Provide the (X, Y) coordinate of the cell's center where the given text is located.  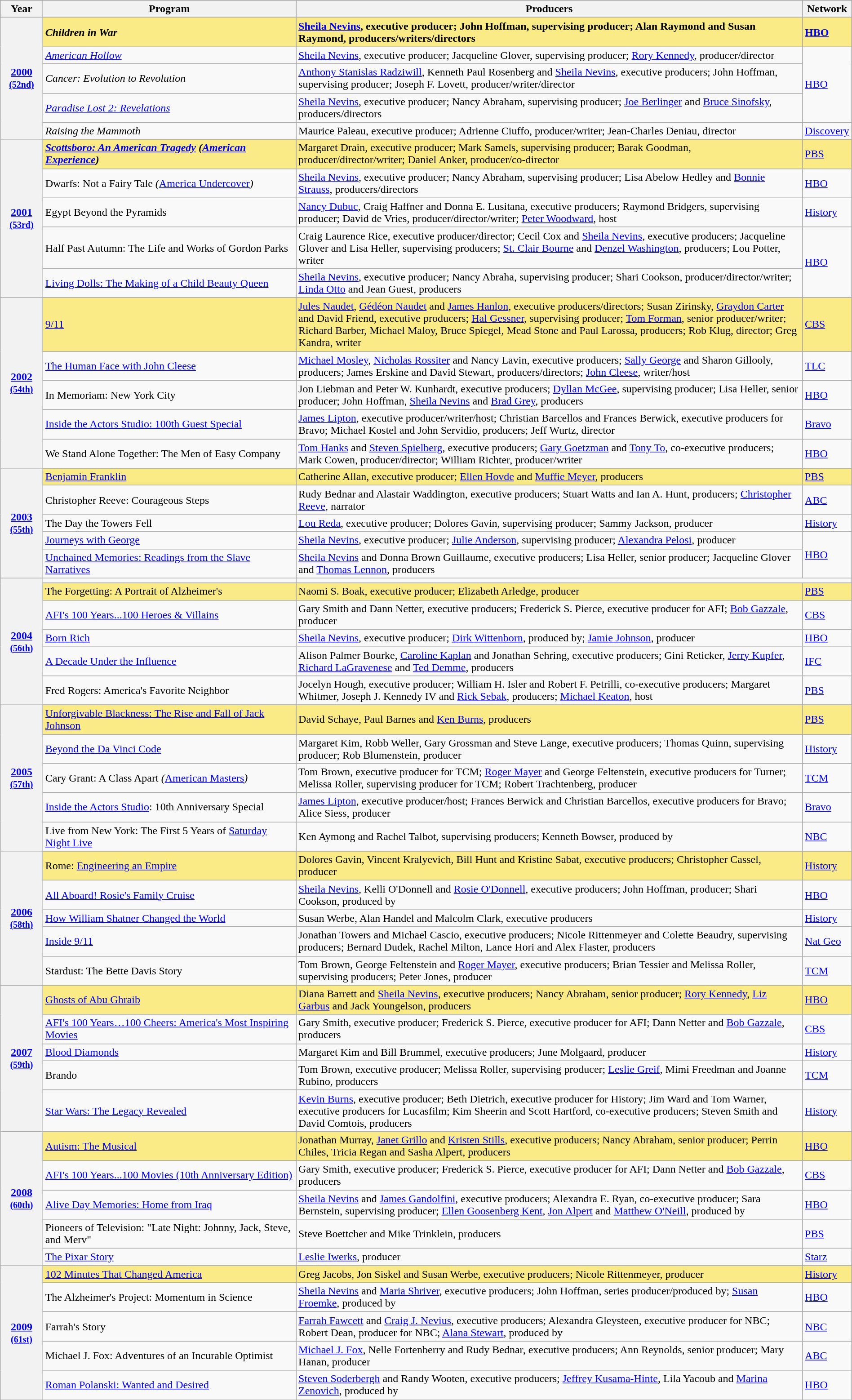
Unchained Memories: Readings from the Slave Narratives (169, 564)
Egypt Beyond the Pyramids (169, 212)
Greg Jacobs, Jon Siskel and Susan Werbe, executive producers; Nicole Rittenmeyer, producer (549, 1274)
9/11 (169, 324)
Year (22, 9)
Michael J. Fox: Adventures of an Incurable Optimist (169, 1356)
Inside the Actors Studio: 10th Anniversary Special (169, 807)
Blood Diamonds (169, 1052)
Alive Day Memories: Home from Iraq (169, 1204)
Sheila Nevins, executive producer; Nancy Abraha, supervising producer; Shari Cookson, producer/director/writer; Linda Otto and Jean Guest, producers (549, 283)
2006(58th) (22, 918)
2003(55th) (22, 523)
Network (827, 9)
Cary Grant: A Class Apart (American Masters) (169, 778)
Inside 9/11 (169, 941)
TLC (827, 366)
Raising the Mammoth (169, 131)
Live from New York: The First 5 Years of Saturday Night Live (169, 837)
102 Minutes That Changed America (169, 1274)
Diana Barrett and Sheila Nevins, executive producers; Nancy Abraham, senior producer; Rory Kennedy, Liz Garbus and Jack Youngelson, producers (549, 1000)
Sheila Nevins and Maria Shriver, executive producers; John Hoffman, series producer/produced by; Susan Froemke, produced by (549, 1297)
All Aboard! Rosie's Family Cruise (169, 895)
AFI's 100 Years…100 Cheers: America's Most Inspiring Movies (169, 1029)
Sheila Nevins, executive producer; John Hoffman, supervising producer; Alan Raymond and Susan Raymond, producers/writers/directors (549, 32)
Margaret Kim, Robb Weller, Gary Grossman and Steve Lange, executive producers; Thomas Quinn, supervising producer; Rob Blumenstein, producer (549, 749)
Christopher Reeve: Courageous Steps (169, 500)
AFI's 100 Years...100 Heroes & Villains (169, 615)
2008(60th) (22, 1198)
2009(61st) (22, 1333)
American Hollow (169, 55)
Catherine Allan, executive producer; Ellen Hovde and Muffie Meyer, producers (549, 477)
Half Past Autumn: The Life and Works of Gordon Parks (169, 248)
2004(56th) (22, 641)
Born Rich (169, 638)
Star Wars: The Legacy Revealed (169, 1111)
Sheila Nevins, executive producer; Jacqueline Glover, supervising producer; Rory Kennedy, producer/director (549, 55)
Brando (169, 1075)
Ken Aymong and Rachel Talbot, supervising producers; Kenneth Bowser, produced by (549, 837)
The Pixar Story (169, 1257)
Inside the Actors Studio: 100th Guest Special (169, 424)
Sheila Nevins, executive producer; Nancy Abraham, supervising producer; Lisa Abelow Hedley and Bonnie Strauss, producers/directors (549, 183)
In Memoriam: New York City (169, 396)
Producers (549, 9)
2007(59th) (22, 1058)
Rudy Bednar and Alastair Waddington, executive producers; Stuart Watts and Ian A. Hunt, producers; Christopher Reeve, narrator (549, 500)
Leslie Iwerks, producer (549, 1257)
Sheila Nevins, executive producer; Nancy Abraham, supervising producer; Joe Berlinger and Bruce Sinofsky, producers/directors (549, 108)
Sheila Nevins, executive producer; Julie Anderson, supervising producer; Alexandra Pelosi, producer (549, 540)
2005(57th) (22, 778)
2002(54th) (22, 383)
Cancer: Evolution to Revolution (169, 78)
Rome: Engineering an Empire (169, 866)
Tom Brown, executive producer; Melissa Roller, supervising producer; Leslie Greif, Mimi Freedman and Joanne Rubino, producers (549, 1075)
Susan Werbe, Alan Handel and Malcolm Clark, executive producers (549, 918)
The Day the Towers Fell (169, 523)
Living Dolls: The Making of a Child Beauty Queen (169, 283)
Maurice Paleau, executive producer; Adrienne Ciuffo, producer/writer; Jean-Charles Deniau, director (549, 131)
IFC (827, 661)
A Decade Under the Influence (169, 661)
Tom Brown, George Feltenstein and Roger Mayer, executive producers; Brian Tessier and Melissa Roller, supervising producers; Peter Jones, producer (549, 971)
The Forgetting: A Portrait of Alzheimer's (169, 591)
How William Shatner Changed the World (169, 918)
AFI's 100 Years...100 Movies (10th Anniversary Edition) (169, 1175)
Program (169, 9)
Roman Polanski: Wanted and Desired (169, 1385)
Dwarfs: Not a Fairy Tale (America Undercover) (169, 183)
Dolores Gavin, Vincent Kralyevich, Bill Hunt and Kristine Sabat, executive producers; Christopher Cassel, producer (549, 866)
Benjamin Franklin (169, 477)
Sheila Nevins and Donna Brown Guillaume, executive producers; Lisa Heller, senior producer; Jacqueline Glover and Thomas Lennon, producers (549, 564)
Steve Boettcher and Mike Trinklein, producers (549, 1234)
Naomi S. Boak, executive producer; Elizabeth Arledge, producer (549, 591)
We Stand Alone Together: The Men of Easy Company (169, 454)
Children in War (169, 32)
The Alzheimer's Project: Momentum in Science (169, 1297)
Sheila Nevins, executive producer; Dirk Wittenborn, produced by; Jamie Johnson, producer (549, 638)
Ghosts of Abu Ghraib (169, 1000)
Beyond the Da Vinci Code (169, 749)
2000(52nd) (22, 78)
Sheila Nevins, Kelli O'Donnell and Rosie O'Donnell, executive producers; John Hoffman, producer; Shari Cookson, produced by (549, 895)
Scottsboro: An American Tragedy (American Experience) (169, 154)
2001(53rd) (22, 218)
Paradise Lost 2: Revelations (169, 108)
Margaret Drain, executive producer; Mark Samels, supervising producer; Barak Goodman, producer/director/writer; Daniel Anker, producer/co-director (549, 154)
James Lipton, executive producer/host; Frances Berwick and Christian Barcellos, executive producers for Bravo; Alice Siess, producer (549, 807)
Unforgivable Blackness: The Rise and Fall of Jack Johnson (169, 719)
Nat Geo (827, 941)
Steven Soderbergh and Randy Wooten, executive producers; Jeffrey Kusama-Hinte, Lila Yacoub and Marina Zenovich, produced by (549, 1385)
Stardust: The Bette Davis Story (169, 971)
Farrah's Story (169, 1327)
Autism: The Musical (169, 1146)
Journeys with George (169, 540)
Michael J. Fox, Nelle Fortenberry and Rudy Bednar, executive producers; Ann Reynolds, senior producer; Mary Hanan, producer (549, 1356)
Margaret Kim and Bill Brummel, executive producers; June Molgaard, producer (549, 1052)
Pioneers of Television: "Late Night: Johnny, Jack, Steve, and Merv" (169, 1234)
David Schaye, Paul Barnes and Ken Burns, producers (549, 719)
The Human Face with John Cleese (169, 366)
Discovery (827, 131)
Lou Reda, executive producer; Dolores Gavin, supervising producer; Sammy Jackson, producer (549, 523)
Gary Smith and Dann Netter, executive producers; Frederick S. Pierce, executive producer for AFI; Bob Gazzale, producer (549, 615)
Starz (827, 1257)
Fred Rogers: America's Favorite Neighbor (169, 690)
